Capture the cell that displays the provided text and extract its (X, Y) central coordinate. 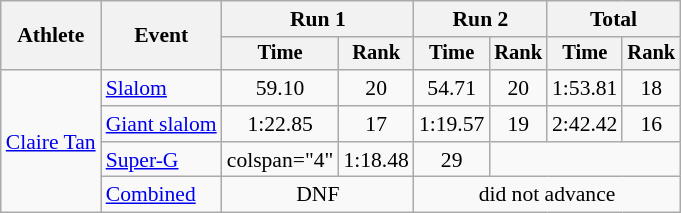
Total (614, 19)
29 (452, 160)
Run 1 (318, 19)
did not advance (547, 195)
Athlete (51, 36)
Claire Tan (51, 141)
Run 2 (480, 19)
54.71 (452, 88)
1:19.57 (452, 124)
Event (162, 36)
1:22.85 (280, 124)
1:18.48 (376, 160)
17 (376, 124)
Giant slalom (162, 124)
Slalom (162, 88)
Super-G (162, 160)
DNF (318, 195)
Combined (162, 195)
18 (651, 88)
colspan="4" (280, 160)
19 (518, 124)
1:53.81 (584, 88)
2:42.42 (584, 124)
59.10 (280, 88)
16 (651, 124)
